Capture the cell that displays the provided text and extract its (X, Y) central coordinate. 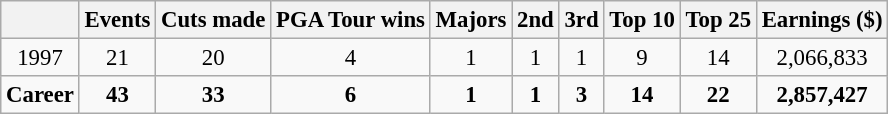
9 (642, 58)
Top 10 (642, 20)
Earnings ($) (822, 20)
6 (351, 95)
2nd (536, 20)
21 (117, 58)
Career (40, 95)
Top 25 (718, 20)
22 (718, 95)
33 (214, 95)
2,066,833 (822, 58)
1997 (40, 58)
43 (117, 95)
PGA Tour wins (351, 20)
Majors (470, 20)
4 (351, 58)
Cuts made (214, 20)
2,857,427 (822, 95)
Events (117, 20)
20 (214, 58)
3 (582, 95)
3rd (582, 20)
